From the cell containing the given text, extract its center point as [x, y] coordinate. 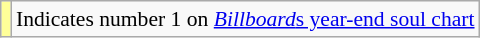
Indicates number 1 on Billboards year-end soul chart [246, 19]
